Find where the given text appears and provide that cell's center as [X, Y] coordinate. 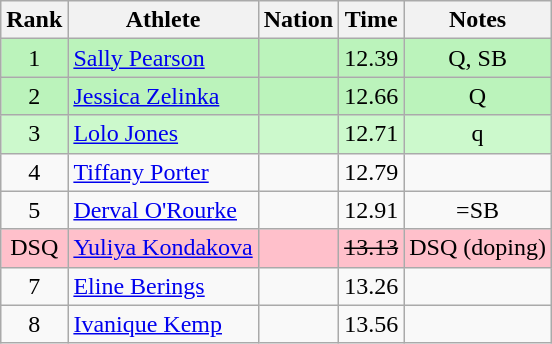
DSQ (doping) [478, 248]
12.39 [372, 58]
Tiffany Porter [163, 172]
12.79 [372, 172]
Q [478, 96]
Time [372, 20]
12.66 [372, 96]
Yuliya Kondakova [163, 248]
q [478, 134]
2 [34, 96]
Ivanique Kemp [163, 324]
1 [34, 58]
Nation [298, 20]
13.56 [372, 324]
13.13 [372, 248]
=SB [478, 210]
Eline Berings [163, 286]
8 [34, 324]
Lolo Jones [163, 134]
4 [34, 172]
Notes [478, 20]
Athlete [163, 20]
13.26 [372, 286]
Rank [34, 20]
Derval O'Rourke [163, 210]
5 [34, 210]
Sally Pearson [163, 58]
Jessica Zelinka [163, 96]
12.71 [372, 134]
3 [34, 134]
Q, SB [478, 58]
7 [34, 286]
DSQ [34, 248]
12.91 [372, 210]
